Scan for the cell matching the given text and deliver its [x, y] coordinate at center. 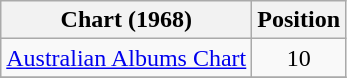
Position [299, 20]
Chart (1968) [126, 20]
10 [299, 58]
Australian Albums Chart [126, 58]
